Identify which cell holds the provided text, then report its (x, y) central coordinate. 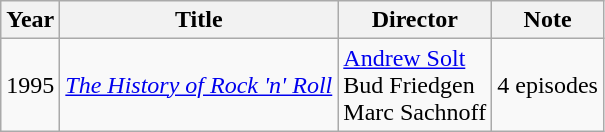
Note (548, 20)
1995 (30, 85)
Title (199, 20)
4 episodes (548, 85)
Year (30, 20)
Director (415, 20)
Andrew SoltBud FriedgenMarc Sachnoff (415, 85)
The History of Rock 'n' Roll (199, 85)
